Return (X, Y) of the center of cell containing provided text 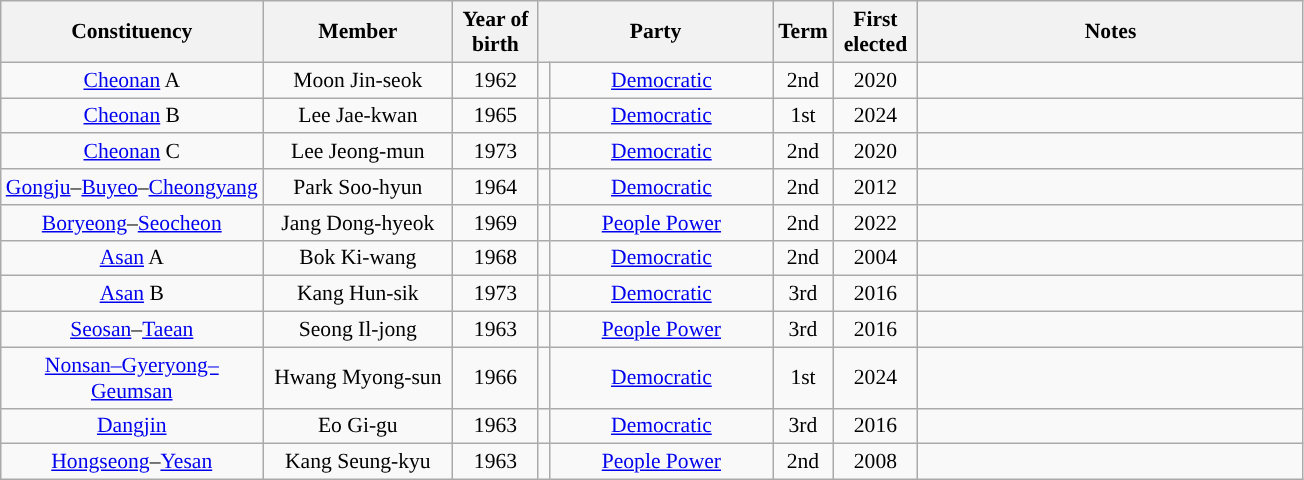
Gongju–Buyeo–Cheongyang (132, 187)
1969 (496, 223)
Hongseong–Yesan (132, 462)
1966 (496, 378)
Cheonan B (132, 116)
Moon Jin-seok (358, 80)
1964 (496, 187)
1965 (496, 116)
Member (358, 32)
First elected (876, 32)
Lee Jae-kwan (358, 116)
2012 (876, 187)
Seosan–Taean (132, 330)
2004 (876, 258)
Dangjin (132, 426)
Kang Seung-kyu (358, 462)
Nonsan–Gyeryong–Geumsan (132, 378)
Asan B (132, 294)
Seong Il-jong (358, 330)
Eo Gi-gu (358, 426)
1962 (496, 80)
2022 (876, 223)
Jang Dong-hyeok (358, 223)
Boryeong–Seocheon (132, 223)
Hwang Myong-sun (358, 378)
Bok Ki-wang (358, 258)
Notes (1110, 32)
1968 (496, 258)
Park Soo-hyun (358, 187)
Term (803, 32)
Cheonan A (132, 80)
Constituency (132, 32)
Party (656, 32)
Kang Hun-sik (358, 294)
Lee Jeong-mun (358, 152)
Cheonan C (132, 152)
2008 (876, 462)
Year of birth (496, 32)
Asan A (132, 258)
